Search for the cell housing the specified text and yield its (x, y) center coordinate. 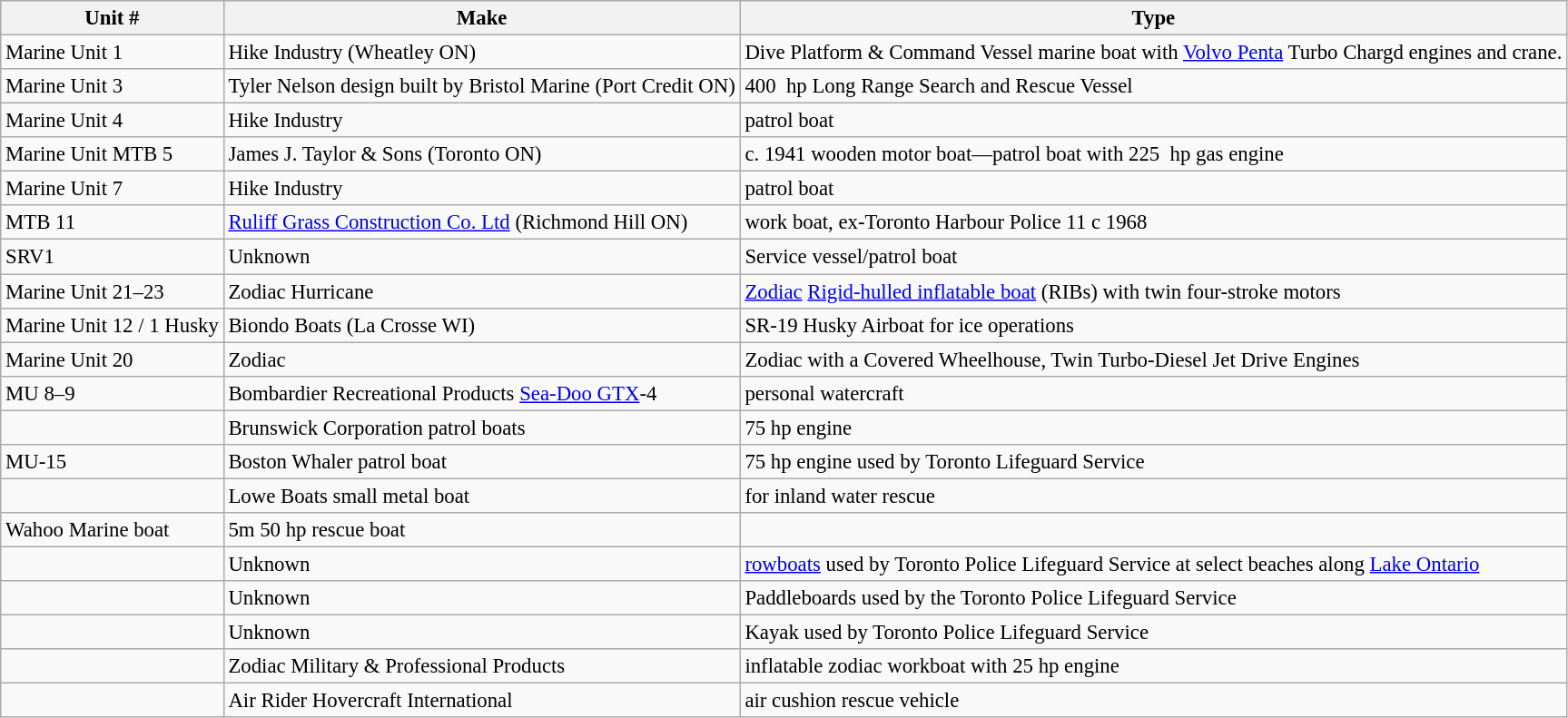
c. 1941 wooden motor boat—patrol boat with 225 hp gas engine (1153, 154)
Tyler Nelson design built by Bristol Marine (Port Credit ON) (481, 86)
Marine Unit 4 (113, 121)
MU-15 (113, 462)
Marine Unit 12 / 1 Husky (113, 325)
Marine Unit 7 (113, 189)
Make (481, 18)
for inland water rescue (1153, 496)
400 hp Long Range Search and Rescue Vessel (1153, 86)
Zodiac Military & Professional Products (481, 666)
work boat, ex-Toronto Harbour Police 11 c 1968 (1153, 222)
Zodiac Hurricane (481, 291)
Marine Unit MTB 5 (113, 154)
75 hp engine used by Toronto Lifeguard Service (1153, 462)
Ruliff Grass Construction Co. Ltd (Richmond Hill ON) (481, 222)
Service vessel/patrol boat (1153, 257)
Kayak used by Toronto Police Lifeguard Service (1153, 633)
rowboats used by Toronto Police Lifeguard Service at select beaches along Lake Ontario (1153, 564)
Marine Unit 20 (113, 359)
Bombardier Recreational Products Sea-Doo GTX-4 (481, 393)
75 hp engine (1153, 428)
Lowe Boats small metal boat (481, 496)
Paddleboards used by the Toronto Police Lifeguard Service (1153, 598)
Hike Industry (Wheatley ON) (481, 53)
Marine Unit 3 (113, 86)
James J. Taylor & Sons (Toronto ON) (481, 154)
5m 50 hp rescue boat (481, 530)
Biondo Boats (La Crosse WI) (481, 325)
Zodiac with a Covered Wheelhouse, Twin Turbo-Diesel Jet Drive Engines (1153, 359)
Marine Unit 21–23 (113, 291)
air cushion rescue vehicle (1153, 701)
Air Rider Hovercraft International (481, 701)
Zodiac Rigid-hulled inflatable boat (RIBs) with twin four-stroke motors (1153, 291)
SR-19 Husky Airboat for ice operations (1153, 325)
MU 8–9 (113, 393)
Brunswick Corporation patrol boats (481, 428)
Wahoo Marine boat (113, 530)
Boston Whaler patrol boat (481, 462)
Unit # (113, 18)
SRV1 (113, 257)
Marine Unit 1 (113, 53)
Dive Platform & Command Vessel marine boat with Volvo Penta Turbo Chargd engines and crane. (1153, 53)
Zodiac (481, 359)
MTB 11 (113, 222)
inflatable zodiac workboat with 25 hp engine (1153, 666)
Type (1153, 18)
personal watercraft (1153, 393)
